Identify which cell holds the provided text, then report its [x, y] central coordinate. 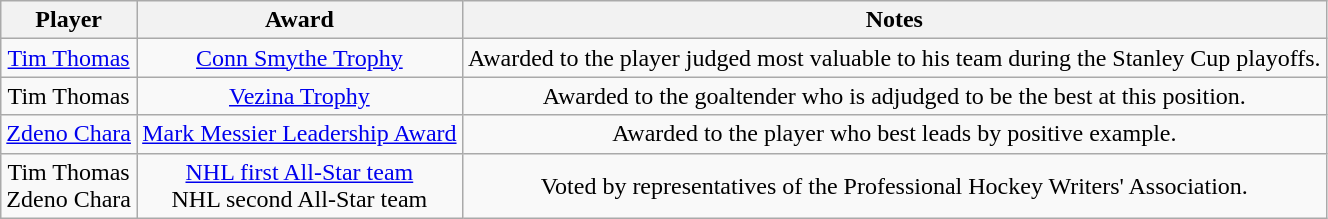
Player [69, 20]
Conn Smythe Trophy [300, 58]
Awarded to the player who best leads by positive example. [894, 134]
Notes [894, 20]
Voted by representatives of the Professional Hockey Writers' Association. [894, 186]
Vezina Trophy [300, 96]
Awarded to the player judged most valuable to his team during the Stanley Cup playoffs. [894, 58]
Zdeno Chara [69, 134]
Mark Messier Leadership Award [300, 134]
NHL first All-Star teamNHL second All-Star team [300, 186]
Tim ThomasZdeno Chara [69, 186]
Award [300, 20]
Awarded to the goaltender who is adjudged to be the best at this position. [894, 96]
